Capture the cell that displays the provided text and extract its [X, Y] central coordinate. 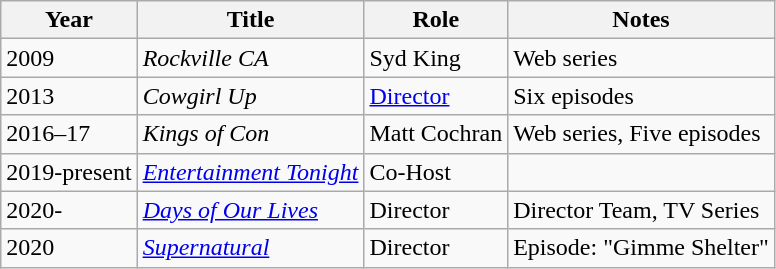
2009 [69, 58]
Rockville CA [250, 58]
Director Team, TV Series [642, 210]
Web series, Five episodes [642, 134]
Co-Host [436, 172]
Entertainment Tonight [250, 172]
Role [436, 20]
Cowgirl Up [250, 96]
Episode: "Gimme Shelter" [642, 248]
Syd King [436, 58]
Title [250, 20]
2020 [69, 248]
2019-present [69, 172]
Six episodes [642, 96]
Web series [642, 58]
Kings of Con [250, 134]
Notes [642, 20]
2020- [69, 210]
2013 [69, 96]
Matt Cochran [436, 134]
Year [69, 20]
Supernatural [250, 248]
2016–17 [69, 134]
Days of Our Lives [250, 210]
